For the text-containing cell, return its midpoint in (X, Y) coordinate format. 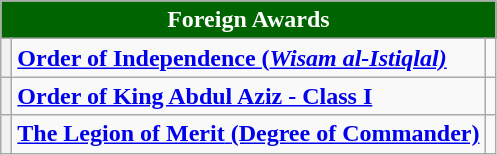
The Legion of Merit (Degree of Commander) (248, 134)
Foreign Awards (248, 20)
Order of King Abdul Aziz - Class I (248, 96)
Order of Independence (Wisam al-Istiqlal) (248, 58)
